Detect which cell encompasses the target text, then output its (X, Y) center coordinate. 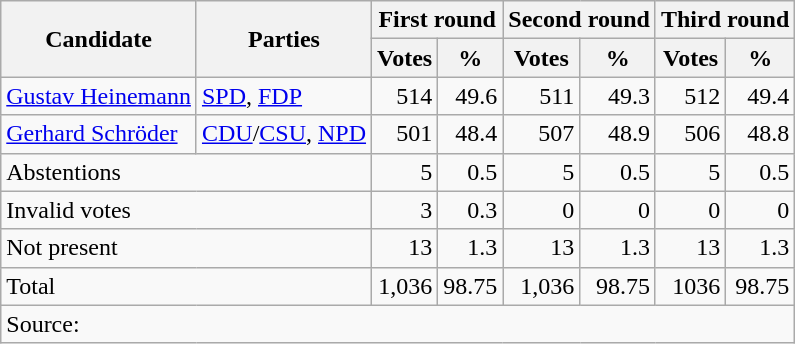
0.3 (470, 210)
507 (542, 134)
506 (690, 134)
Third round (724, 20)
Gerhard Schröder (99, 134)
Invalid votes (186, 210)
Total (186, 286)
48.9 (618, 134)
First round (438, 20)
Candidate (99, 39)
Source: (398, 324)
49.6 (470, 96)
SPD, FDP (284, 96)
Gustav Heinemann (99, 96)
48.4 (470, 134)
Abstentions (186, 172)
514 (405, 96)
3 (405, 210)
Parties (284, 39)
Not present (186, 248)
1036 (690, 286)
48.8 (760, 134)
CDU/CSU, NPD (284, 134)
49.4 (760, 96)
49.3 (618, 96)
512 (690, 96)
Second round (580, 20)
511 (542, 96)
501 (405, 134)
